Determine the (X, Y) coordinate at the center of the cell enclosing the given text.  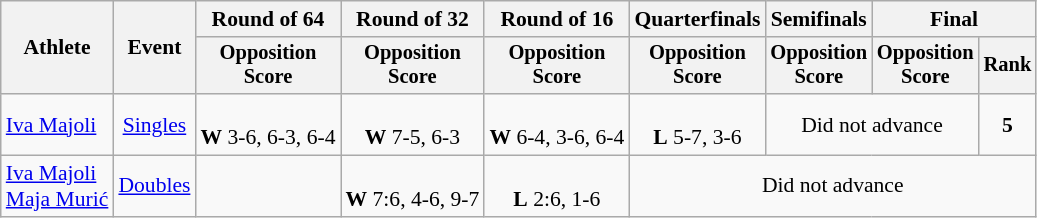
Iva Majoli (58, 124)
Rank (1008, 66)
Round of 16 (556, 19)
Doubles (154, 186)
Round of 64 (268, 19)
W 7-5, 6-3 (412, 124)
Final (954, 19)
Quarterfinals (697, 19)
5 (1008, 124)
L 5-7, 3-6 (697, 124)
Iva MajoliMaja Murić (58, 186)
Semifinals (818, 19)
W 7:6, 4-6, 9-7 (412, 186)
Athlete (58, 48)
L 2:6, 1-6 (556, 186)
Round of 32 (412, 19)
W 3-6, 6-3, 6-4 (268, 124)
Event (154, 48)
W 6-4, 3-6, 6-4 (556, 124)
Singles (154, 124)
